Identify which cell holds the provided text, then report its [x, y] central coordinate. 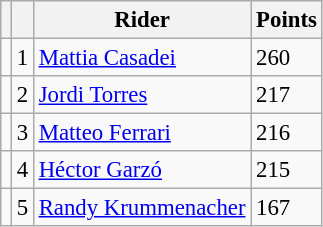
216 [286, 133]
260 [286, 58]
215 [286, 170]
3 [22, 133]
Héctor Garzó [142, 170]
4 [22, 170]
Points [286, 20]
Matteo Ferrari [142, 133]
5 [22, 208]
Rider [142, 20]
Mattia Casadei [142, 58]
1 [22, 58]
Randy Krummenacher [142, 208]
167 [286, 208]
Jordi Torres [142, 95]
2 [22, 95]
217 [286, 95]
